Identify which cell holds the provided text, then report its (X, Y) central coordinate. 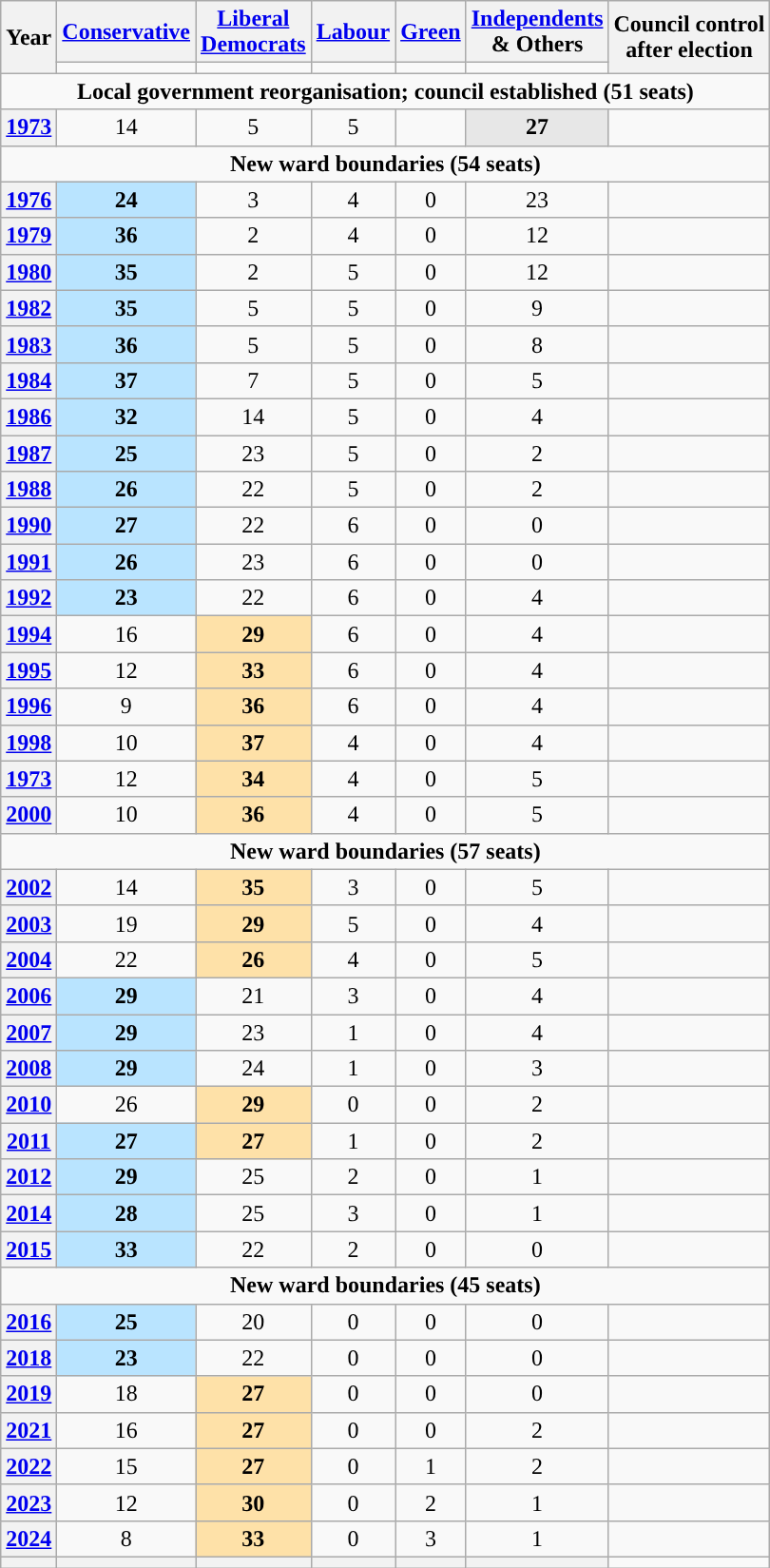
1996 (29, 707)
2014 (29, 1213)
2000 (29, 815)
28 (126, 1213)
New ward boundaries (45 seats) (386, 1286)
1992 (29, 598)
1980 (29, 272)
1976 (29, 200)
1982 (29, 308)
7 (254, 380)
2023 (29, 1502)
34 (254, 779)
2024 (29, 1539)
2021 (29, 1430)
2011 (29, 1141)
1998 (29, 743)
Green (432, 32)
New ward boundaries (57 seats) (386, 851)
2006 (29, 996)
1987 (29, 454)
New ward boundaries (54 seats) (386, 164)
2003 (29, 923)
Labour (353, 32)
Council controlafter election (689, 37)
2015 (29, 1249)
1994 (29, 634)
Local government reorganisation; council established (51 seats) (386, 91)
1983 (29, 344)
2010 (29, 1105)
20 (254, 1322)
2016 (29, 1322)
2012 (29, 1177)
21 (254, 996)
2007 (29, 1032)
1979 (29, 236)
1984 (29, 380)
18 (126, 1394)
1988 (29, 490)
2019 (29, 1394)
1990 (29, 526)
Year (29, 37)
2002 (29, 887)
1986 (29, 416)
15 (126, 1466)
2004 (29, 959)
2008 (29, 1069)
2022 (29, 1466)
2018 (29, 1358)
19 (126, 923)
30 (254, 1502)
Liberal Democrats (254, 32)
Conservative (126, 32)
1995 (29, 670)
1991 (29, 562)
32 (126, 416)
Independents& Others (537, 32)
